Provide the (X, Y) coordinate of the cell's center where the given text is located.  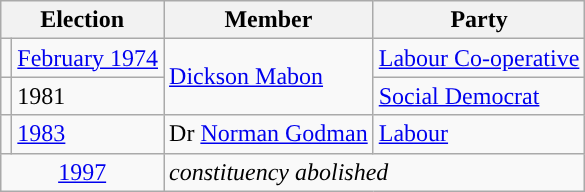
Party (479, 20)
1997 (82, 172)
Dickson Mabon (269, 77)
Social Democrat (479, 96)
February 1974 (88, 58)
1983 (88, 134)
Member (269, 20)
constituency abolished (374, 172)
Labour Co-operative (479, 58)
Election (82, 20)
Dr Norman Godman (269, 134)
1981 (88, 96)
Labour (479, 134)
